Locate the cell with the specified text and output its (X, Y) center coordinate. 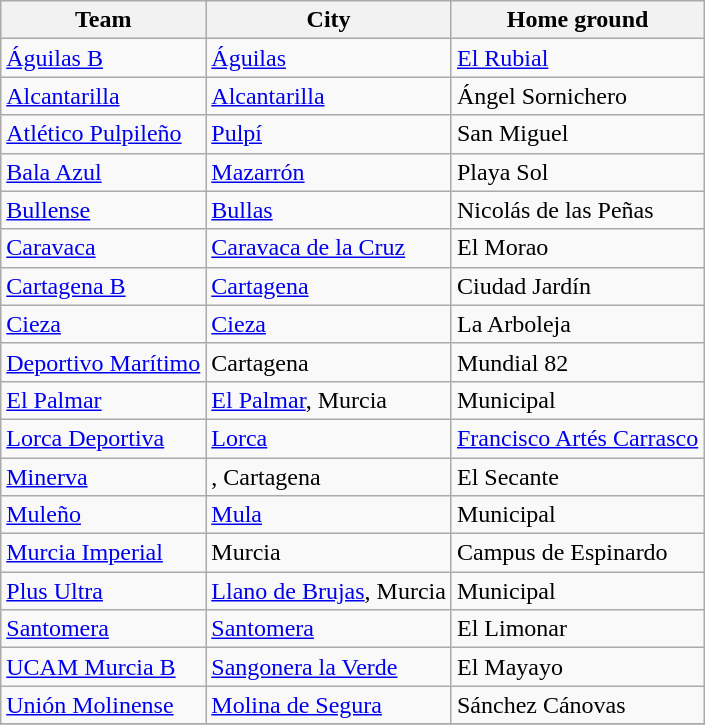
Caravaca (104, 248)
Cartagena B (104, 286)
Unión Molinense (104, 705)
Molina de Segura (329, 705)
El Rubial (577, 58)
Mundial 82 (577, 362)
Ángel Sornichero (577, 96)
Bullas (329, 210)
Sangonera la Verde (329, 667)
El Secante (577, 477)
Águilas (329, 58)
Bullense (104, 210)
Muleño (104, 515)
El Limonar (577, 629)
El Mayayo (577, 667)
Lorca Deportiva (104, 438)
El Palmar, Murcia (329, 400)
Águilas B (104, 58)
La Arboleja (577, 324)
Francisco Artés Carrasco (577, 438)
Home ground (577, 20)
Caravaca de la Cruz (329, 248)
Ciudad Jardín (577, 286)
Minerva (104, 477)
Mazarrón (329, 172)
Llano de Brujas, Murcia (329, 591)
Murcia Imperial (104, 553)
Murcia (329, 553)
Campus de Espinardo (577, 553)
City (329, 20)
Bala Azul (104, 172)
Sánchez Cánovas (577, 705)
El Morao (577, 248)
Playa Sol (577, 172)
UCAM Murcia B (104, 667)
Mula (329, 515)
Pulpí (329, 134)
, Cartagena (329, 477)
Deportivo Marítimo (104, 362)
Atlético Pulpileño (104, 134)
El Palmar (104, 400)
San Miguel (577, 134)
Plus Ultra (104, 591)
Nicolás de las Peñas (577, 210)
Team (104, 20)
Lorca (329, 438)
